Determine the (X, Y) coordinate at the center of the cell enclosing the given text.  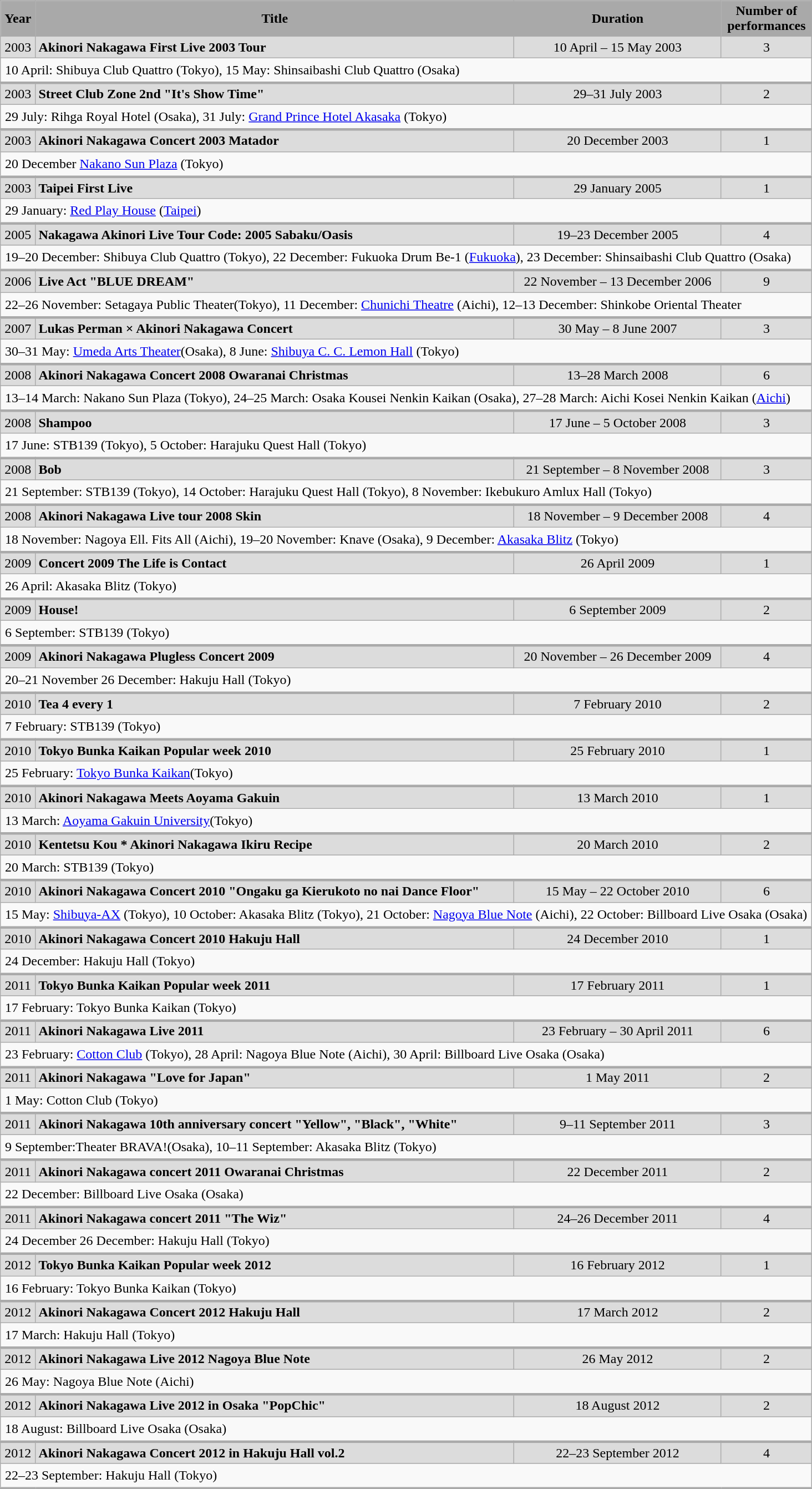
Lukas Perman × Akinori Nakagawa Concert (275, 328)
22 December: Billboard Live Osaka (Osaka) (406, 1194)
Tokyo Bunka Kaikan Popular week 2011 (275, 985)
10 April: Shibuya Club Quattro (Tokyo), 15 May: Shinsaibashi Club Quattro (Osaka) (406, 70)
Akinori Nakagawa "Love for Japan" (275, 1077)
16 February: Tokyo Bunka Kaikan (Tokyo) (406, 1288)
29–31 July 2003 (618, 94)
Bob (275, 469)
19–20 December: Shibuya Club Quattro (Tokyo), 22 December: Fukuoka Drum Be-1 (Fukuoka), 23 December: Shinsaibashi Club Quattro (Osaka) (406, 257)
Akinori Nakagawa Live tour 2008 Skin (275, 516)
18 November: Nagoya Ell. Fits All (Aichi), 19–20 November: Knave (Osaka), 9 December: Akasaka Blitz (Tokyo) (406, 539)
26 May: Nagoya Blue Note (Aichi) (406, 1382)
Tokyo Bunka Kaikan Popular week 2010 (275, 751)
21 September: STB139 (Tokyo), 14 October: Harajuku Quest Hall (Tokyo), 8 November: Ikebukuro Amlux Hall (Tokyo) (406, 493)
17 February 2011 (618, 985)
30 May – 8 June 2007 (618, 328)
Akinori Nakagawa Concert 2010 Hakuju Hall (275, 938)
29 January: Red Play House (Taipei) (406, 211)
13–28 March 2008 (618, 375)
9 (767, 281)
2007 (18, 328)
18 November – 9 December 2008 (618, 516)
15 May – 22 October 2010 (618, 891)
19–23 December 2005 (618, 235)
7 February: STB139 (Tokyo) (406, 727)
22 December 2011 (618, 1171)
Akinori Nakagawa Concert 2012 in Hakuju Hall vol.2 (275, 1452)
17 June: STB139 (Tokyo), 5 October: Harajuku Quest Hall (Tokyo) (406, 445)
17 February: Tokyo Bunka Kaikan (Tokyo) (406, 1009)
Akinori Nakagawa Concert 2008 Owaranai Christmas (275, 375)
13 March 2010 (618, 797)
2006 (18, 281)
16 February 2012 (618, 1265)
Akinori Nakagawa concert 2011 "The Wiz" (275, 1218)
1 May: Cotton Club (Tokyo) (406, 1101)
Akinori Nakagawa First Live 2003 Tour (275, 47)
23 February: Cotton Club (Tokyo), 28 April: Nagoya Blue Note (Aichi), 30 April: Billboard Live Osaka (Osaka) (406, 1054)
30–31 May: Umeda Arts Theater(Osaka), 8 June: Shibuya C. C. Lemon Hall (Tokyo) (406, 352)
20 December Nakano Sun Plaza (Tokyo) (406, 164)
25 February: Tokyo Bunka Kaikan(Tokyo) (406, 773)
6 September 2009 (618, 610)
9–11 September 2011 (618, 1124)
18 August 2012 (618, 1406)
Akinori Nakagawa Live 2012 in Osaka "PopChic" (275, 1406)
Street Club Zone 2nd "It's Show Time" (275, 94)
13 March: Aoyama Gakuin University(Tokyo) (406, 821)
1 May 2011 (618, 1077)
29 July: Rihga Royal Hotel (Osaka), 31 July: Grand Prince Hotel Akasaka (Tokyo) (406, 117)
Akinori Nakagawa Live 2011 (275, 1031)
20–21 November 26 December: Hakuju Hall (Tokyo) (406, 680)
29 January 2005 (618, 188)
26 April: Akasaka Blitz (Tokyo) (406, 586)
Tokyo Bunka Kaikan Popular week 2012 (275, 1265)
24–26 December 2011 (618, 1218)
Taipei First Live (275, 188)
22 November – 13 December 2006 (618, 281)
24 December 26 December: Hakuju Hall (Tokyo) (406, 1242)
22–23 September 2012 (618, 1452)
Kentetsu Kou * Akinori Nakagawa Ikiru Recipe (275, 844)
25 February 2010 (618, 751)
18 August: Billboard Live Osaka (Osaka) (406, 1429)
24 December 2010 (618, 938)
24 December: Hakuju Hall (Tokyo) (406, 962)
23 February – 30 April 2011 (618, 1031)
Akinori Nakagawa Meets Aoyama Gakuin (275, 797)
20 March: STB139 (Tokyo) (406, 868)
House! (275, 610)
Nakagawa Akinori Live Tour Code: 2005 Sabaku/Oasis (275, 235)
Akinori Nakagawa Concert 2003 Matador (275, 140)
2005 (18, 235)
22–26 November: Setagaya Public Theater(Tokyo), 11 December: Chunichi Theatre (Aichi), 12–13 December: Shinkobe Oriental Theater (406, 305)
17 June – 5 October 2008 (618, 422)
15 May: Shibuya-AX (Tokyo), 10 October: Akasaka Blitz (Tokyo), 21 October: Nagoya Blue Note (Aichi), 22 October: Billboard Live Osaka (Osaka) (406, 914)
Akinori Nakagawa 10th anniversary concert "Yellow", "Black", "White" (275, 1124)
22–23 September: Hakuju Hall (Tokyo) (406, 1476)
Akinori Nakagawa concert 2011 Owaranai Christmas (275, 1171)
Duration (618, 19)
20 March 2010 (618, 844)
Year (18, 19)
10 April – 15 May 2003 (618, 47)
Number ofperformances (767, 19)
13–14 March: Nakano Sun Plaza (Tokyo), 24–25 March: Osaka Kousei Nenkin Kaikan (Osaka), 27–28 March: Aichi Kosei Nenkin Kaikan (Aichi) (406, 398)
20 December 2003 (618, 140)
Live Act "BLUE DREAM" (275, 281)
Tea 4 every 1 (275, 703)
9 September:Theater BRAVA!(Osaka), 10–11 September: Akasaka Blitz (Tokyo) (406, 1147)
26 May 2012 (618, 1359)
20 November – 26 December 2009 (618, 657)
Akinori Nakagawa Live 2012 Nagoya Blue Note (275, 1359)
Akinori Nakagawa Concert 2012 Hakuju Hall (275, 1311)
17 March: Hakuju Hall (Tokyo) (406, 1335)
Shampoo (275, 422)
6 September: STB139 (Tokyo) (406, 634)
Title (275, 19)
Akinori Nakagawa Concert 2010 "Ongaku ga Kierukoto no nai Dance Floor" (275, 891)
26 April 2009 (618, 563)
Concert 2009 The Life is Contact (275, 563)
17 March 2012 (618, 1311)
7 February 2010 (618, 703)
21 September – 8 November 2008 (618, 469)
Akinori Nakagawa Plugless Concert 2009 (275, 657)
